From the cell containing the given text, extract its center point as [X, Y] coordinate. 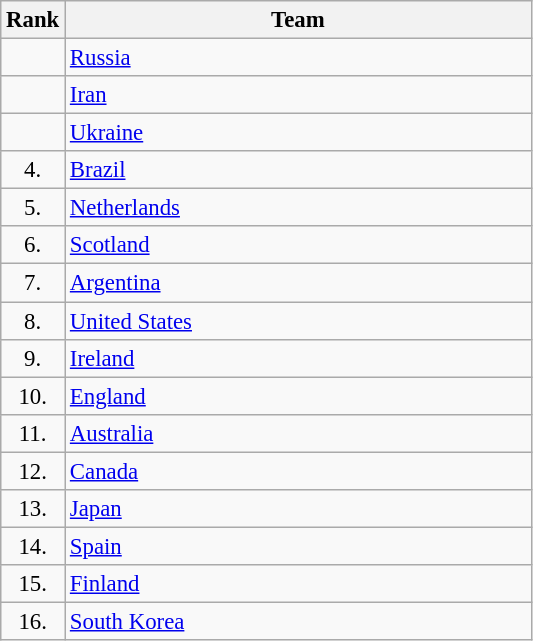
16. [33, 621]
Argentina [298, 283]
Iran [298, 95]
Russia [298, 58]
Team [298, 20]
South Korea [298, 621]
Australia [298, 433]
Scotland [298, 245]
9. [33, 358]
Ireland [298, 358]
Japan [298, 509]
11. [33, 433]
Finland [298, 584]
Canada [298, 471]
Spain [298, 546]
Netherlands [298, 208]
5. [33, 208]
7. [33, 283]
10. [33, 396]
13. [33, 509]
United States [298, 321]
Brazil [298, 170]
6. [33, 245]
8. [33, 321]
4. [33, 170]
12. [33, 471]
15. [33, 584]
Rank [33, 20]
Ukraine [298, 133]
England [298, 396]
14. [33, 546]
